From the cell containing the given text, extract its center point as [X, Y] coordinate. 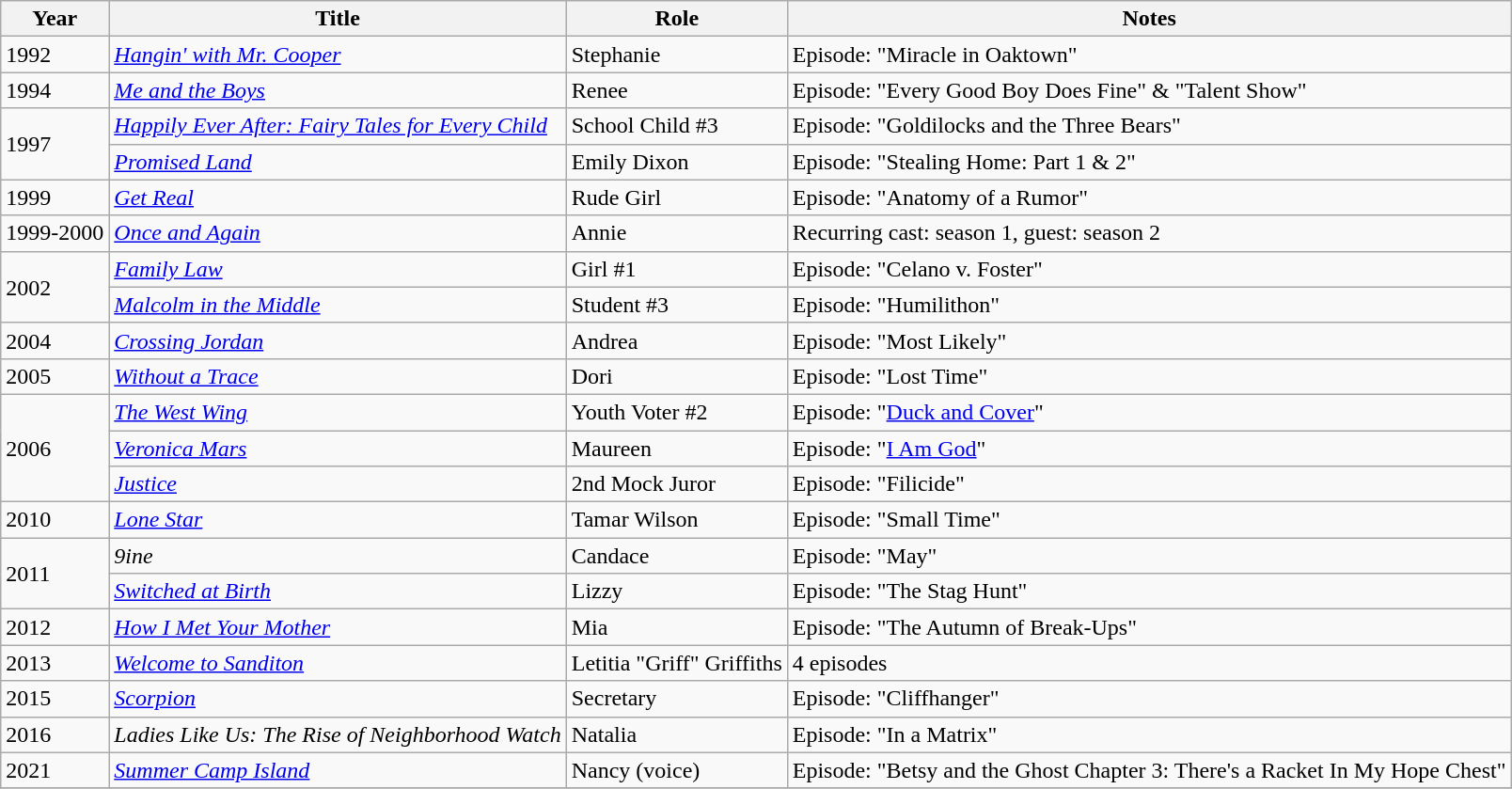
2005 [55, 376]
Role [677, 19]
How I Met Your Mother [338, 627]
2012 [55, 627]
Episode: "Stealing Home: Part 1 & 2" [1149, 162]
Malcolm in the Middle [338, 305]
Renee [677, 90]
Get Real [338, 197]
Student #3 [677, 305]
School Child #3 [677, 126]
2021 [55, 770]
Ladies Like Us: The Rise of Neighborhood Watch [338, 734]
Girl #1 [677, 269]
Emily Dixon [677, 162]
Switched at Birth [338, 592]
Dori [677, 376]
9ine [338, 556]
2013 [55, 663]
Hangin' with Mr. Cooper [338, 55]
Recurring cast: season 1, guest: season 2 [1149, 233]
Youth Voter #2 [677, 412]
Happily Ever After: Fairy Tales for Every Child [338, 126]
1999 [55, 197]
Rude Girl [677, 197]
Episode: "Cliffhanger" [1149, 699]
Episode: "Goldilocks and the Three Bears" [1149, 126]
2006 [55, 448]
Candace [677, 556]
Family Law [338, 269]
Maureen [677, 449]
1997 [55, 144]
Justice [338, 484]
Episode: "The Stag Hunt" [1149, 592]
Episode: "Duck and Cover" [1149, 412]
Natalia [677, 734]
2nd Mock Juror [677, 484]
Episode: "Anatomy of a Rumor" [1149, 197]
Title [338, 19]
4 episodes [1149, 663]
Episode: "Small Time" [1149, 520]
2011 [55, 574]
Episode: "The Autumn of Break-Ups" [1149, 627]
Lone Star [338, 520]
2015 [55, 699]
Episode: "Lost Time" [1149, 376]
Notes [1149, 19]
Welcome to Sanditon [338, 663]
Episode: "Celano v. Foster" [1149, 269]
Episode: "I Am God" [1149, 449]
Episode: "Miracle in Oaktown" [1149, 55]
Nancy (voice) [677, 770]
Andrea [677, 340]
Summer Camp Island [338, 770]
Episode: "In a Matrix" [1149, 734]
1994 [55, 90]
Mia [677, 627]
2004 [55, 340]
Veronica Mars [338, 449]
Crossing Jordan [338, 340]
Year [55, 19]
The West Wing [338, 412]
Episode: "Most Likely" [1149, 340]
Tamar Wilson [677, 520]
Without a Trace [338, 376]
2016 [55, 734]
1992 [55, 55]
Episode: "Every Good Boy Does Fine" & "Talent Show" [1149, 90]
Once and Again [338, 233]
Promised Land [338, 162]
Episode: "Humilithon" [1149, 305]
Episode: "Betsy and the Ghost Chapter 3: There's a Racket In My Hope Chest" [1149, 770]
Letitia "Griff" Griffiths [677, 663]
Episode: "May" [1149, 556]
Me and the Boys [338, 90]
Scorpion [338, 699]
Annie [677, 233]
2002 [55, 287]
Episode: "Filicide" [1149, 484]
Secretary [677, 699]
1999-2000 [55, 233]
2010 [55, 520]
Lizzy [677, 592]
Stephanie [677, 55]
